From the cell containing the given text, extract its center point as (x, y) coordinate. 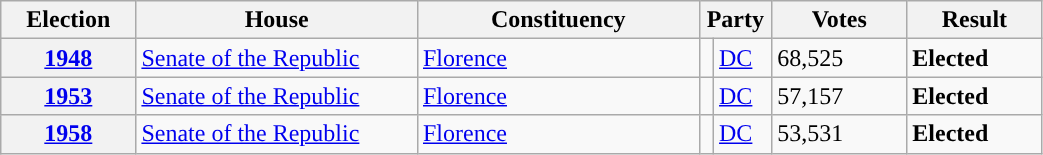
Party (736, 20)
68,525 (840, 58)
Votes (840, 20)
House (277, 20)
1953 (68, 96)
53,531 (840, 134)
1958 (68, 134)
1948 (68, 58)
57,157 (840, 96)
Election (68, 20)
Result (974, 20)
Constituency (558, 20)
